Capture the cell that displays the provided text and extract its [x, y] central coordinate. 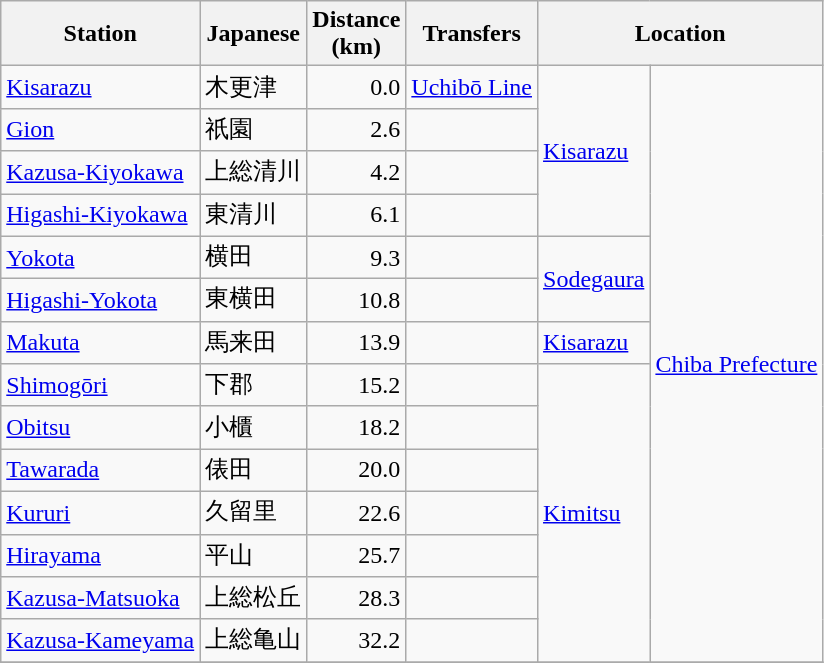
18.2 [356, 428]
Tawarada [100, 470]
15.2 [356, 386]
6.1 [356, 216]
Kururi [100, 512]
25.7 [356, 556]
Higashi-Kiyokawa [100, 216]
2.6 [356, 130]
Station [100, 34]
4.2 [356, 172]
Makuta [100, 342]
9.3 [356, 258]
東清川 [254, 216]
下郡 [254, 386]
Hirayama [100, 556]
久留里 [254, 512]
22.6 [356, 512]
Transfers [472, 34]
10.8 [356, 300]
横田 [254, 258]
馬来田 [254, 342]
Japanese [254, 34]
0.0 [356, 88]
Kazusa-Kiyokawa [100, 172]
Uchibō Line [472, 88]
Higashi-Yokota [100, 300]
Distance (km) [356, 34]
Gion [100, 130]
Kimitsu [594, 513]
平山 [254, 556]
東横田 [254, 300]
祇園 [254, 130]
木更津 [254, 88]
Kazusa-Kameyama [100, 640]
Shimogōri [100, 386]
Location [680, 34]
32.2 [356, 640]
28.3 [356, 598]
Obitsu [100, 428]
13.9 [356, 342]
上総亀山 [254, 640]
Sodegaura [594, 278]
上総清川 [254, 172]
小櫃 [254, 428]
俵田 [254, 470]
上総松丘 [254, 598]
Kazusa-Matsuoka [100, 598]
20.0 [356, 470]
Yokota [100, 258]
Chiba Prefecture [736, 364]
